Provide the (x, y) coordinate of the cell's center where the given text is located.  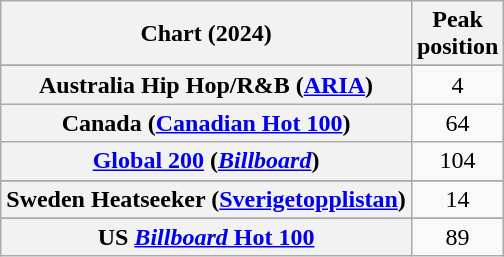
104 (457, 161)
US Billboard Hot 100 (206, 237)
4 (457, 85)
Global 200 (Billboard) (206, 161)
Peakposition (457, 34)
Australia Hip Hop/R&B (ARIA) (206, 85)
Chart (2024) (206, 34)
89 (457, 237)
Canada (Canadian Hot 100) (206, 123)
14 (457, 199)
64 (457, 123)
Sweden Heatseeker (Sverigetopplistan) (206, 199)
